Return (X, Y) of the center of cell containing provided text 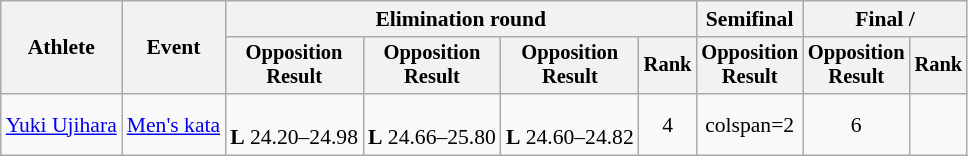
Men's kata (174, 124)
L 24.60–24.82 (570, 124)
Event (174, 48)
colspan=2 (750, 124)
Semifinal (750, 19)
Yuki Ujihara (62, 124)
Athlete (62, 48)
4 (668, 124)
Final / (885, 19)
L 24.20–24.98 (294, 124)
Elimination round (460, 19)
6 (856, 124)
L 24.66–25.80 (432, 124)
